Search for the cell housing the specified text and yield its (x, y) center coordinate. 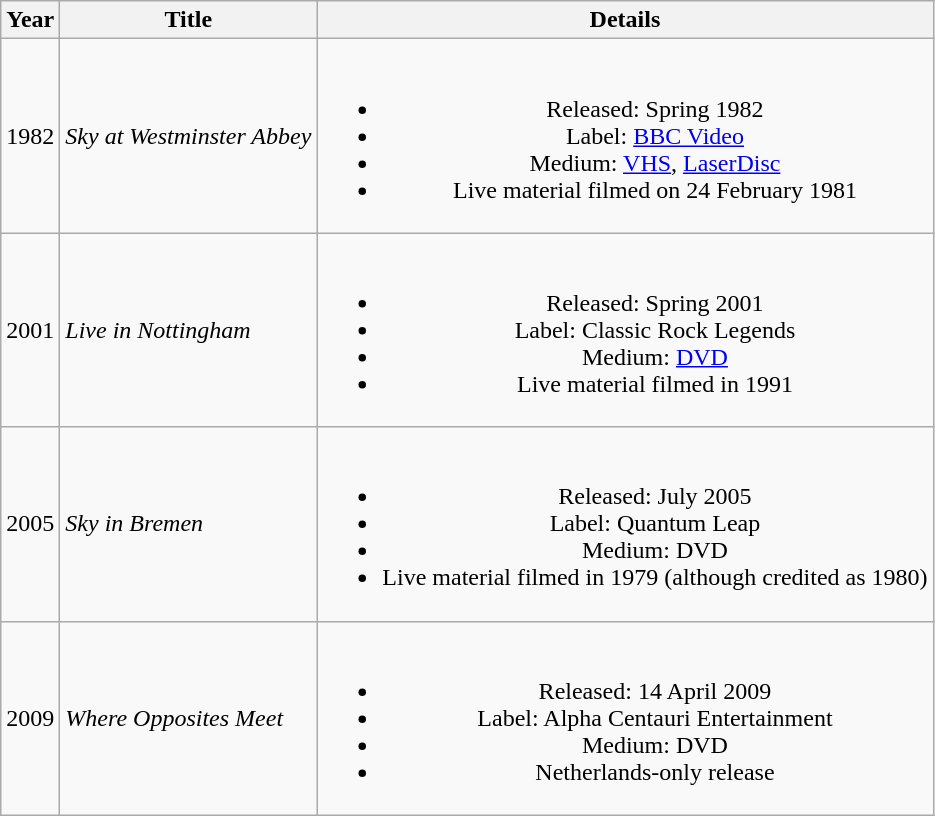
Released: Spring 2001Label: Classic Rock LegendsMedium: DVDLive material filmed in 1991 (625, 330)
Sky at Westminster Abbey (188, 136)
Released: Spring 1982Label: BBC VideoMedium: VHS, LaserDiscLive material filmed on 24 February 1981 (625, 136)
Live in Nottingham (188, 330)
2005 (30, 524)
Title (188, 20)
Year (30, 20)
Where Opposites Meet (188, 718)
Details (625, 20)
Released: July 2005Label: Quantum LeapMedium: DVDLive material filmed in 1979 (although credited as 1980) (625, 524)
1982 (30, 136)
2009 (30, 718)
Sky in Bremen (188, 524)
Released: 14 April 2009Label: Alpha Centauri EntertainmentMedium: DVDNetherlands-only release (625, 718)
2001 (30, 330)
